For the text-containing cell, return its midpoint in [x, y] coordinate format. 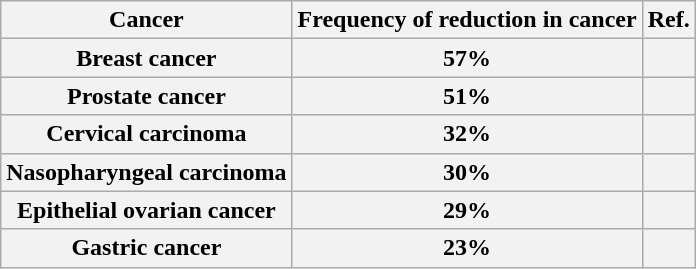
23% [467, 248]
Nasopharyngeal carcinoma [146, 172]
Frequency of reduction in cancer [467, 20]
Gastric cancer [146, 248]
Cervical carcinoma [146, 134]
51% [467, 96]
Epithelial ovarian cancer [146, 210]
30% [467, 172]
29% [467, 210]
32% [467, 134]
57% [467, 58]
Breast cancer [146, 58]
Cancer [146, 20]
Ref. [668, 20]
Prostate cancer [146, 96]
